Detect which cell encompasses the target text, then output its (X, Y) center coordinate. 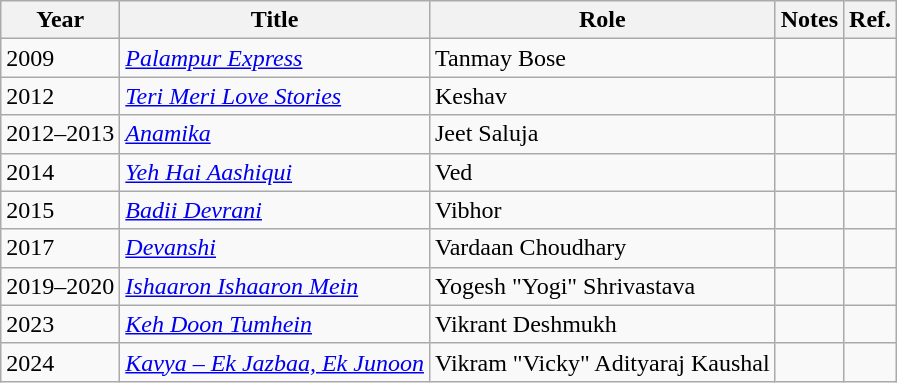
2014 (60, 172)
Keshav (602, 96)
Jeet Saluja (602, 134)
Ved (602, 172)
2017 (60, 248)
Yogesh "Yogi" Shrivastava (602, 286)
Ref. (870, 20)
2012 (60, 96)
2024 (60, 362)
Tanmay Bose (602, 58)
Yeh Hai Aashiqui (275, 172)
Vibhor (602, 210)
Title (275, 20)
Palampur Express (275, 58)
2012–2013 (60, 134)
Notes (809, 20)
2009 (60, 58)
2015 (60, 210)
Keh Doon Tumhein (275, 324)
Vikrant Deshmukh (602, 324)
2023 (60, 324)
Anamika (275, 134)
Devanshi (275, 248)
Role (602, 20)
Vardaan Choudhary (602, 248)
Vikram "Vicky" Adityaraj Kaushal (602, 362)
Year (60, 20)
Ishaaron Ishaaron Mein (275, 286)
Teri Meri Love Stories (275, 96)
2019–2020 (60, 286)
Badii Devrani (275, 210)
Kavya – Ek Jazbaa, Ek Junoon (275, 362)
